Locate the cell with the specified text and output its (x, y) center coordinate. 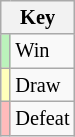
Key (38, 17)
Win (42, 51)
Defeat (42, 118)
Draw (42, 85)
